Return (X, Y) of the center of cell containing provided text 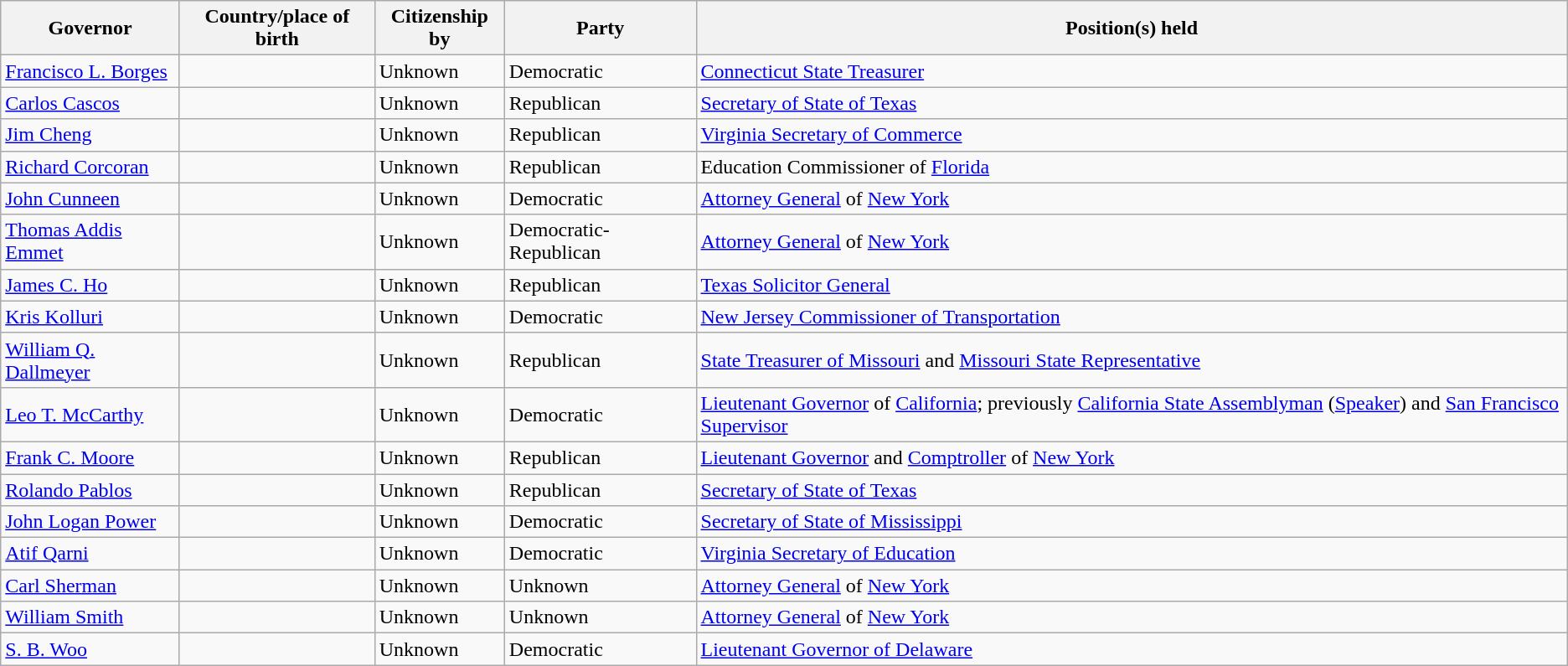
Connecticut State Treasurer (1132, 71)
Rolando Pablos (90, 490)
William Q. Dallmeyer (90, 360)
Richard Corcoran (90, 167)
Frank C. Moore (90, 457)
John Cunneen (90, 199)
Atif Qarni (90, 554)
New Jersey Commissioner of Transportation (1132, 317)
Virginia Secretary of Education (1132, 554)
Party (600, 28)
Governor (90, 28)
Kris Kolluri (90, 317)
Carlos Cascos (90, 103)
Secretary of State of Mississippi (1132, 522)
Leo T. McCarthy (90, 414)
Lieutenant Governor and Comptroller of New York (1132, 457)
William Smith (90, 617)
Lieutenant Governor of Delaware (1132, 649)
Lieutenant Governor of California; previously California State Assemblyman (Speaker) and San Francisco Supervisor (1132, 414)
Education Commissioner of Florida (1132, 167)
Francisco L. Borges (90, 71)
James C. Ho (90, 285)
Texas Solicitor General (1132, 285)
Jim Cheng (90, 135)
Citizenship by (439, 28)
Position(s) held (1132, 28)
Democratic-Republican (600, 241)
S. B. Woo (90, 649)
John Logan Power (90, 522)
Carl Sherman (90, 586)
Virginia Secretary of Commerce (1132, 135)
Country/place of birth (276, 28)
State Treasurer of Missouri and Missouri State Representative (1132, 360)
Thomas Addis Emmet (90, 241)
